Return [X, Y] of the center of cell containing provided text 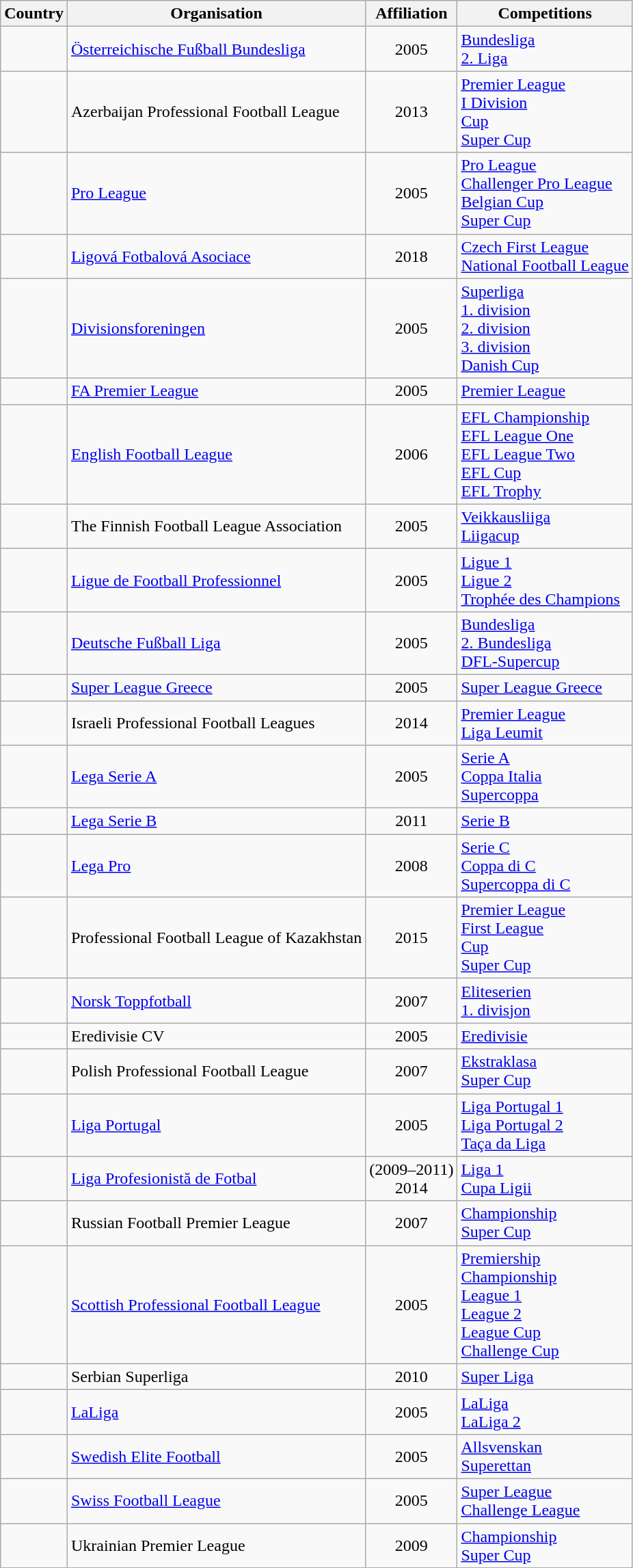
Affiliation [412, 14]
LaLiga LaLiga 2 [545, 1411]
2015 [412, 938]
Eliteserien 1. divisjon [545, 1001]
Ligue 1 Ligue 2 Trophée des Champions [545, 580]
Serie C Coppa di C Supercoppa di C [545, 866]
Czech First League National Football League [545, 256]
2018 [412, 256]
Serbian Superliga [216, 1377]
Ligue de Football Professionnel [216, 580]
2008 [412, 866]
Pro LeagueChallenger Pro LeagueBelgian CupSuper Cup [545, 193]
Eredivisie CV [216, 1036]
Israeli Professional Football Leagues [216, 722]
Ekstraklasa Super Cup [545, 1071]
Bundesliga 2. BundesligaDFL-Supercup [545, 643]
LaLiga [216, 1411]
Country [34, 14]
2009 [412, 1545]
Liga Profesionistă de Fotbal [216, 1179]
English Football League [216, 454]
Azerbaijan Professional Football League [216, 112]
Ukrainian Premier League [216, 1545]
2014 [412, 722]
Liga Portugal [216, 1125]
Pro League [216, 193]
(2009–2011) 2014 [412, 1179]
2011 [412, 821]
Scottish Professional Football League [216, 1305]
Ligová Fotbalová Asociace [216, 256]
Divisionsforeningen [216, 328]
Professional Football League of Kazakhstan [216, 938]
2010 [412, 1377]
The Finnish Football League Association [216, 527]
FA Premier League [216, 391]
Premiership Championship League 1 League 2 League Cup Challenge Cup [545, 1305]
Serie B [545, 821]
Veikkausliiga Liigacup [545, 527]
Bundesliga 2. Liga [545, 49]
Super League Challenge League [545, 1500]
Russian Football Premier League [216, 1223]
Superliga 1. division 2. division3. divisionDanish Cup [545, 328]
Liga 1 Cupa Ligii [545, 1179]
Premier League [545, 391]
Competitions [545, 14]
EFL Championship EFL League One EFL League Two EFL Cup EFL Trophy [545, 454]
Super Liga [545, 1377]
Polish Professional Football League [216, 1071]
Premier League Liga Leumit [545, 722]
Premier League First League Cup Super Cup [545, 938]
Premier League I Division Cup Super Cup [545, 112]
Norsk Toppfotball [216, 1001]
Lega Pro [216, 866]
Österreichische Fußball Bundesliga [216, 49]
Liga Portugal 1 Liga Portugal 2 Taça da Liga [545, 1125]
Lega Serie A [216, 777]
Organisation [216, 14]
Allsvenskan Superettan [545, 1457]
Swiss Football League [216, 1500]
Serie A Coppa Italia Supercoppa [545, 777]
2006 [412, 454]
Deutsche Fußball Liga [216, 643]
2013 [412, 112]
Lega Serie B [216, 821]
Eredivisie [545, 1036]
Swedish Elite Football [216, 1457]
